Provide the (x, y) coordinate of the cell's center where the given text is located.  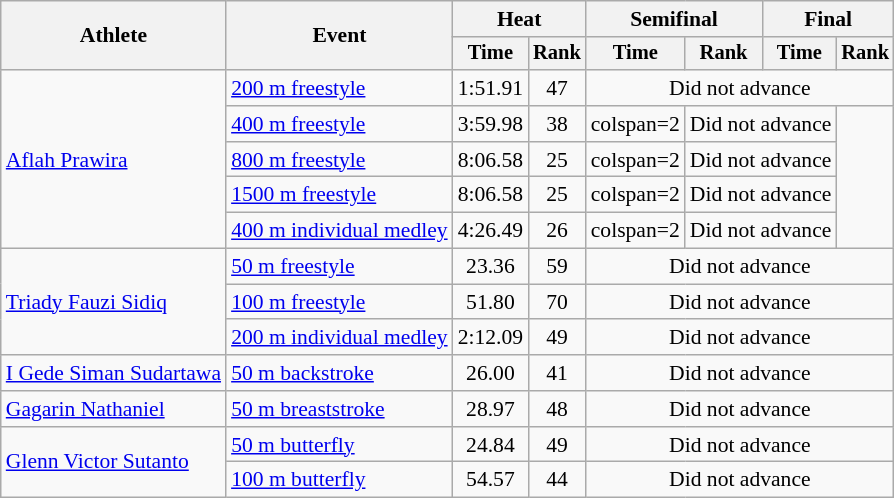
70 (557, 302)
200 m freestyle (340, 88)
Heat (520, 19)
50 m backstroke (340, 373)
59 (557, 267)
1500 m freestyle (340, 195)
47 (557, 88)
38 (557, 124)
Athlete (114, 36)
Glenn Victor Sutanto (114, 462)
100 m butterfly (340, 480)
Event (340, 36)
1:51.91 (490, 88)
41 (557, 373)
800 m freestyle (340, 160)
28.97 (490, 409)
48 (557, 409)
50 m butterfly (340, 445)
Gagarin Nathaniel (114, 409)
I Gede Siman Sudartawa (114, 373)
50 m breaststroke (340, 409)
50 m freestyle (340, 267)
100 m freestyle (340, 302)
2:12.09 (490, 338)
400 m individual medley (340, 231)
44 (557, 480)
Triady Fauzi Sidiq (114, 302)
4:26.49 (490, 231)
Final (828, 19)
51.80 (490, 302)
Semifinal (674, 19)
54.57 (490, 480)
200 m individual medley (340, 338)
3:59.98 (490, 124)
26.00 (490, 373)
400 m freestyle (340, 124)
24.84 (490, 445)
Aflah Prawira (114, 159)
26 (557, 231)
23.36 (490, 267)
